Determine the (X, Y) coordinate at the center of the cell enclosing the given text.  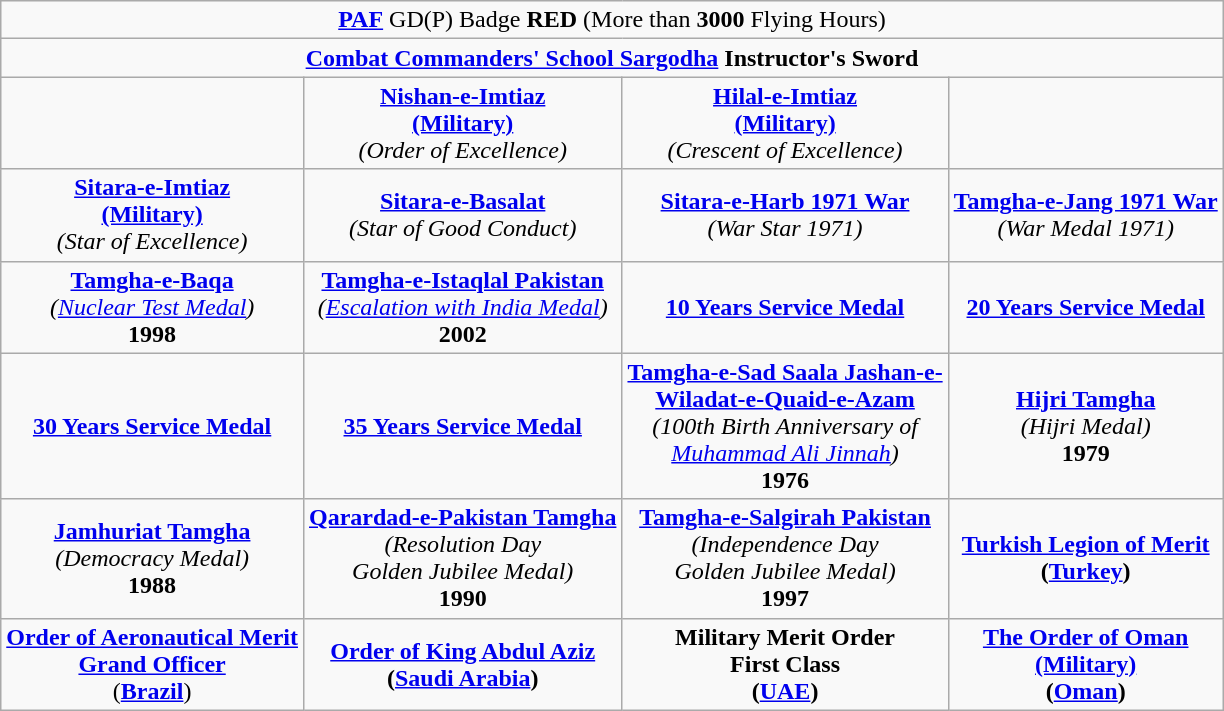
30 Years Service Medal (152, 426)
Hijri Tamgha(Hijri Medal)1979 (1086, 426)
Sitara-e-Basalat(Star of Good Conduct) (462, 215)
Tamgha-e-Jang 1971 War(War Medal 1971) (1086, 215)
PAF GD(P) Badge RED (More than 3000 Flying Hours) (612, 20)
35 Years Service Medal (462, 426)
Combat Commanders' School Sargodha Instructor's Sword (612, 58)
Tamgha-e-Salgirah Pakistan(Independence DayGolden Jubilee Medal)1997 (785, 558)
Tamgha-e-Istaqlal Pakistan(Escalation with India Medal)2002 (462, 307)
Nishan-e-Imtiaz(Military)(Order of Excellence) (462, 123)
Sitara-e-Harb 1971 War(War Star 1971) (785, 215)
Hilal-e-Imtiaz(Military)(Crescent of Excellence) (785, 123)
Order of King Abdul Aziz(Saudi Arabia) (462, 664)
Jamhuriat Tamgha(Democracy Medal)1988 (152, 558)
Turkish Legion of Merit(Turkey) (1086, 558)
Tamgha-e-Baqa(Nuclear Test Medal)1998 (152, 307)
Order of Aeronautical MeritGrand Officer(Brazil) (152, 664)
Sitara-e-Imtiaz(Military)(Star of Excellence) (152, 215)
Military Merit OrderFirst Class(UAE) (785, 664)
10 Years Service Medal (785, 307)
20 Years Service Medal (1086, 307)
Tamgha-e-Sad Saala Jashan-e-Wiladat-e-Quaid-e-Azam(100th Birth Anniversary ofMuhammad Ali Jinnah)1976 (785, 426)
The Order of Oman(Military)(Oman) (1086, 664)
Qarardad-e-Pakistan Tamgha(Resolution DayGolden Jubilee Medal)1990 (462, 558)
